Extract the [X, Y] coordinate from the center of the cell holding the provided text.  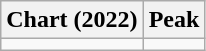
Peak [174, 20]
Chart (2022) [72, 20]
